Provide the [X, Y] coordinate of the cell's center where the given text is located.  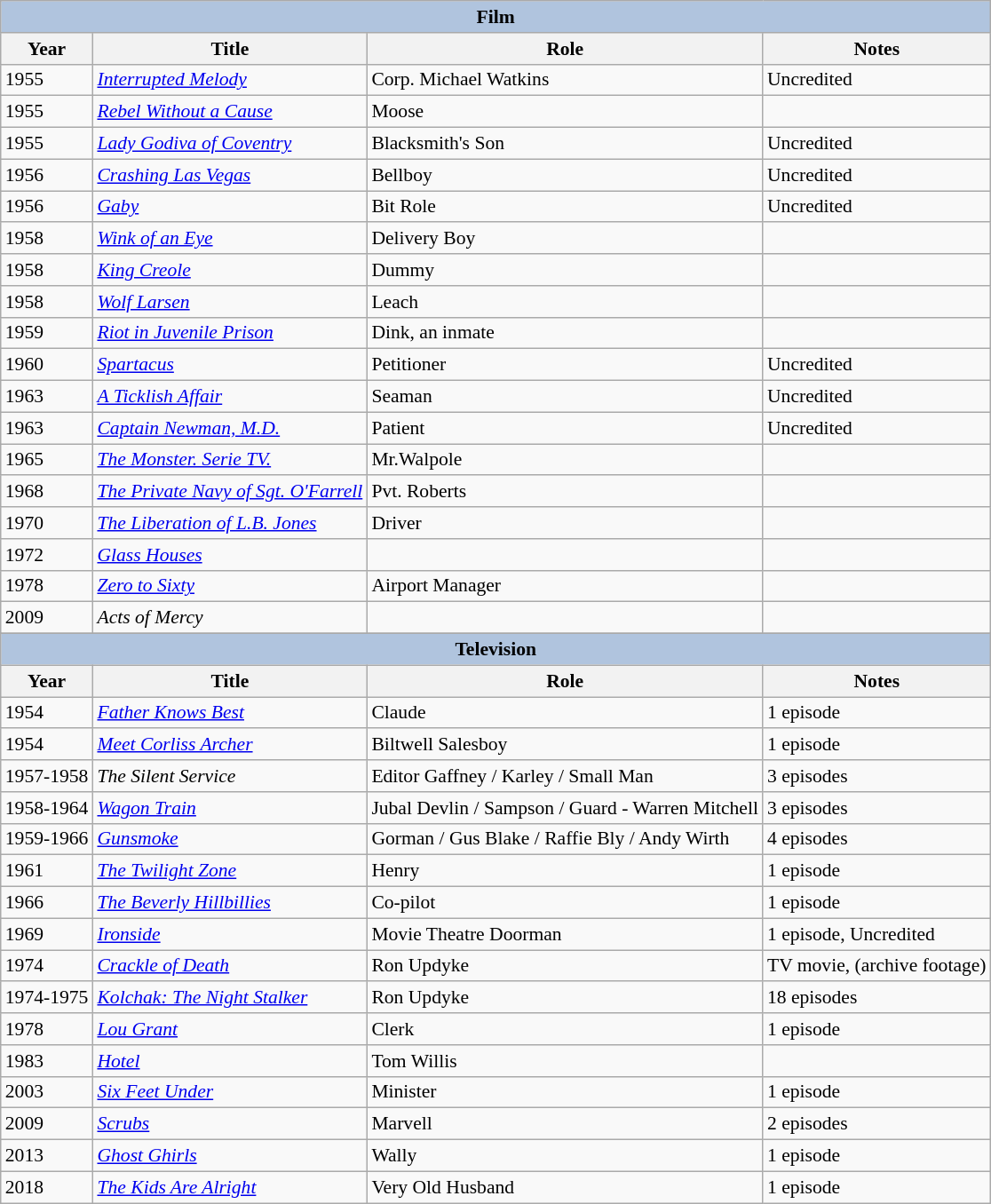
TV movie, (archive footage) [877, 966]
King Creole [229, 270]
Clerk [565, 1029]
Father Knows Best [229, 713]
Biltwell Salesboy [565, 745]
2003 [47, 1092]
Airport Manager [565, 586]
1974-1975 [47, 998]
The Private Navy of Sgt. O'Farrell [229, 492]
The Twilight Zone [229, 871]
Crackle of Death [229, 966]
Gaby [229, 207]
Interrupted Melody [229, 80]
Mr.Walpole [565, 460]
Blacksmith's Son [565, 144]
1972 [47, 555]
4 episodes [877, 839]
Patient [565, 428]
1974 [47, 966]
1969 [47, 934]
1965 [47, 460]
18 episodes [877, 998]
Leach [565, 302]
Television [495, 650]
Co-pilot [565, 903]
2013 [47, 1156]
Scrubs [229, 1124]
1968 [47, 492]
Driver [565, 523]
Dink, an inmate [565, 333]
Hotel [229, 1061]
Acts of Mercy [229, 618]
The Beverly Hillbillies [229, 903]
Kolchak: The Night Stalker [229, 998]
The Silent Service [229, 776]
Wally [565, 1156]
Delivery Boy [565, 239]
Six Feet Under [229, 1092]
1957-1958 [47, 776]
Crashing Las Vegas [229, 175]
Glass Houses [229, 555]
Bellboy [565, 175]
Editor Gaffney / Karley / Small Man [565, 776]
The Kids Are Alright [229, 1187]
Wagon Train [229, 808]
Gunsmoke [229, 839]
Riot in Juvenile Prison [229, 333]
Film [495, 17]
Wolf Larsen [229, 302]
Moose [565, 112]
The Monster. Serie TV. [229, 460]
1959 [47, 333]
2 episodes [877, 1124]
1970 [47, 523]
Henry [565, 871]
Captain Newman, M.D. [229, 428]
Corp. Michael Watkins [565, 80]
Claude [565, 713]
The Liberation of L.B. Jones [229, 523]
Lou Grant [229, 1029]
Jubal Devlin / Sampson / Guard - Warren Mitchell [565, 808]
2018 [47, 1187]
Bit Role [565, 207]
Very Old Husband [565, 1187]
1960 [47, 365]
Zero to Sixty [229, 586]
Dummy [565, 270]
Ghost Ghirls [229, 1156]
1958-1964 [47, 808]
Wink of an Eye [229, 239]
Movie Theatre Doorman [565, 934]
Spartacus [229, 365]
Rebel Without a Cause [229, 112]
1959-1966 [47, 839]
Gorman / Gus Blake / Raffie Bly / Andy Wirth [565, 839]
1983 [47, 1061]
Meet Corliss Archer [229, 745]
1961 [47, 871]
1 episode, Uncredited [877, 934]
1966 [47, 903]
Lady Godiva of Coventry [229, 144]
Seaman [565, 397]
Marvell [565, 1124]
Ironside [229, 934]
A Ticklish Affair [229, 397]
Tom Willis [565, 1061]
Pvt. Roberts [565, 492]
Petitioner [565, 365]
Minister [565, 1092]
